Return the (x, y) coordinate for the center point of the cell that contains the specified text.  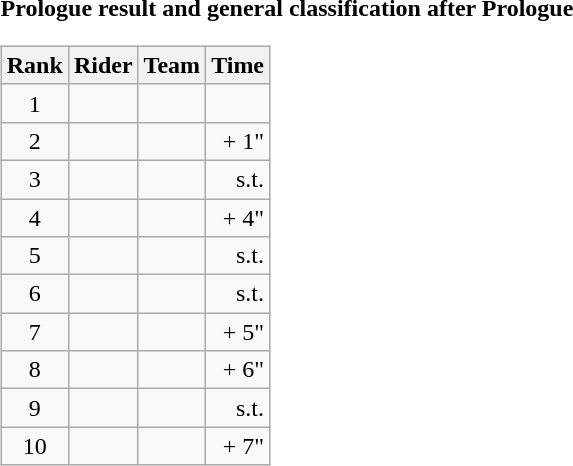
3 (34, 179)
4 (34, 217)
+ 7" (238, 446)
+ 5" (238, 332)
2 (34, 141)
Rider (103, 65)
Time (238, 65)
Rank (34, 65)
5 (34, 256)
7 (34, 332)
8 (34, 370)
Team (172, 65)
+ 6" (238, 370)
1 (34, 103)
+ 4" (238, 217)
9 (34, 408)
+ 1" (238, 141)
6 (34, 294)
10 (34, 446)
